Capture the cell that displays the provided text and extract its [x, y] central coordinate. 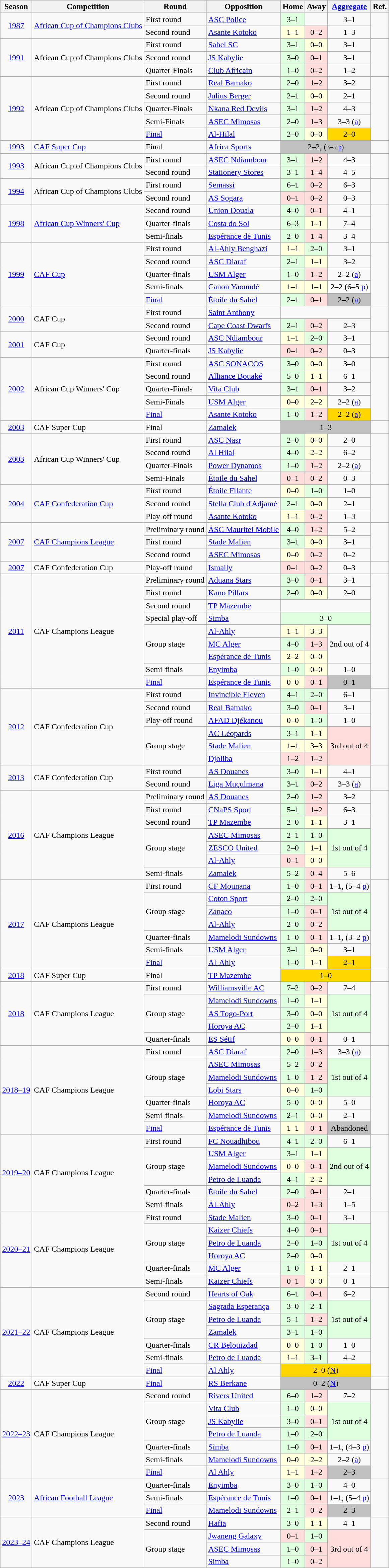
Cape Coast Dwarfs [244, 325]
Rivers United [244, 1396]
1–1, (4–3 p) [349, 1447]
2023 [16, 1498]
Sagrada Esperança [244, 1306]
ASEC Ndiambour [244, 160]
1987 [16, 26]
ASC Police [244, 19]
RS Berkane [244, 1383]
Round [175, 7]
1998 [16, 223]
CF Mounana [244, 886]
1–5 [349, 1205]
1991 [16, 58]
Aduana Stars [244, 580]
2000 [16, 319]
2011 [16, 631]
2002 [16, 389]
ASC Mauritel Mobile [244, 529]
Djoliba [244, 758]
4–2 [349, 1357]
Al-Ahly Benghazi [244, 249]
0–2 (N) [326, 1383]
AFAD Djékanou [244, 720]
AC Léopards [244, 733]
Al Hilal [244, 453]
Alliance Bouaké [244, 376]
ASC SONACOS [244, 363]
Nkana Red Devils [244, 108]
Special play-off [175, 618]
2004 [16, 504]
2021–22 [16, 1332]
2023–24 [16, 1542]
2–0 (N) [326, 1370]
Stella Club d'Adjamé [244, 504]
ZESCO United [244, 848]
Home [293, 7]
2019–20 [16, 1173]
Canon Yaoundé [244, 287]
5–6 [349, 873]
Club Africain [244, 70]
Invincible Eleven [244, 695]
Sahel SC [244, 45]
2022 [16, 1383]
2018–19 [16, 1090]
2–2 (6–5 p) [349, 287]
Power Dynamos [244, 465]
Union Douala [244, 211]
Africa Sports [244, 147]
2013 [16, 777]
ASC Ndiambour [244, 338]
Étoile Filante [244, 491]
2022–23 [16, 1434]
Ref. [380, 7]
Jwaneng Galaxy [244, 1536]
2–2, (3–5 p) [326, 147]
1999 [16, 274]
6–0 [293, 1396]
1–1, (3–2 p) [349, 937]
ASC Nasr [244, 440]
3–4 [349, 236]
Opposition [244, 7]
Zanaco [244, 911]
Coton Sport [244, 899]
2017 [16, 924]
Lobi Stars [244, 1090]
2016 [16, 835]
FC Nouadhibou [244, 1141]
ES Sétif [244, 1039]
Julius Berger [244, 96]
CNaPS Sport [244, 810]
1994 [16, 192]
Williamsville AC [244, 988]
CR Belouizdad [244, 1345]
AS Togo-Port [244, 1014]
Aggregate [349, 7]
Stationery Stores [244, 172]
African Football League [88, 1498]
Kano Pillars [244, 593]
Competition [88, 7]
Al-Hilal [244, 134]
Season [16, 7]
4–5 [349, 172]
2020–21 [16, 1249]
Costa do Sol [244, 223]
Away [316, 7]
Hearts of Oak [244, 1294]
Liga Muçulmana [244, 784]
Abandoned [349, 1128]
Hafia [244, 1523]
Saint Anthony [244, 312]
2012 [16, 727]
1992 [16, 108]
Ismaily [244, 568]
2001 [16, 344]
Semassi [244, 185]
0–4 [316, 873]
AS Sogara [244, 198]
